Determine the [X, Y] coordinate at the center of the cell enclosing the given text.  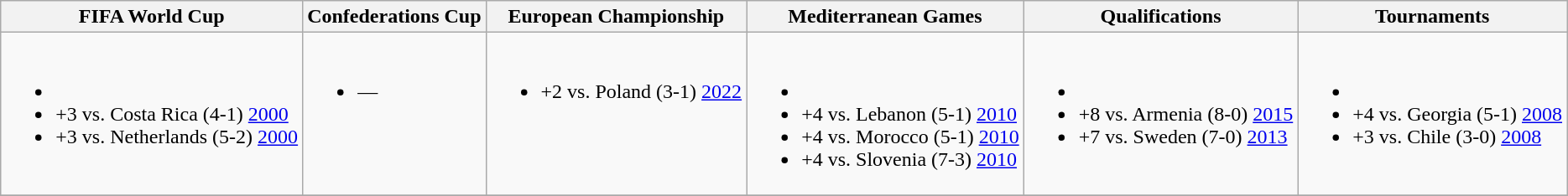
Tournaments [1433, 17]
European Championship [616, 17]
+2 vs. Poland (3-1) 2022 [616, 114]
+3 vs. Costa Rica (4-1) 2000+3 vs. Netherlands (5-2) 2000 [152, 114]
+4 vs. Georgia (5-1) 2008+3 vs. Chile (3-0) 2008 [1433, 114]
FIFA World Cup [152, 17]
Mediterranean Games [886, 17]
+4 vs. Lebanon (5-1) 2010+4 vs. Morocco (5-1) 2010+4 vs. Slovenia (7-3) 2010 [886, 114]
— [394, 114]
Confederations Cup [394, 17]
Qualifications [1161, 17]
+8 vs. Armenia (8-0) 2015+7 vs. Sweden (7-0) 2013 [1161, 114]
